Identify which cell holds the provided text, then report its (X, Y) central coordinate. 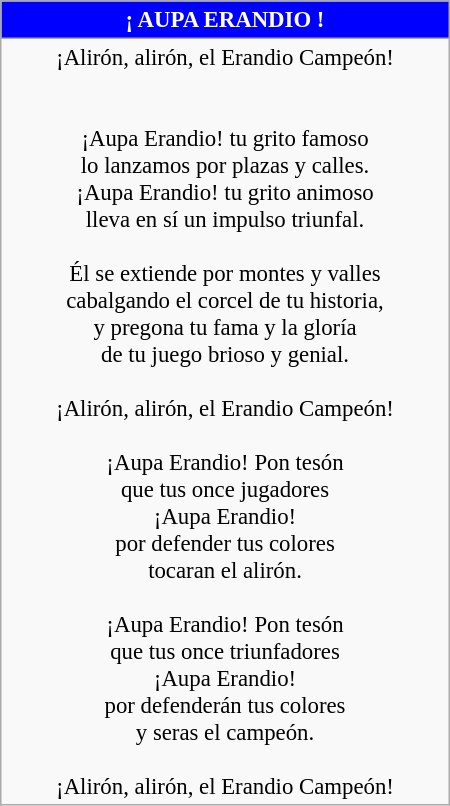
¡ AUPA ERANDIO ! (225, 20)
